Extract the (x, y) coordinate from the center of the cell holding the provided text.  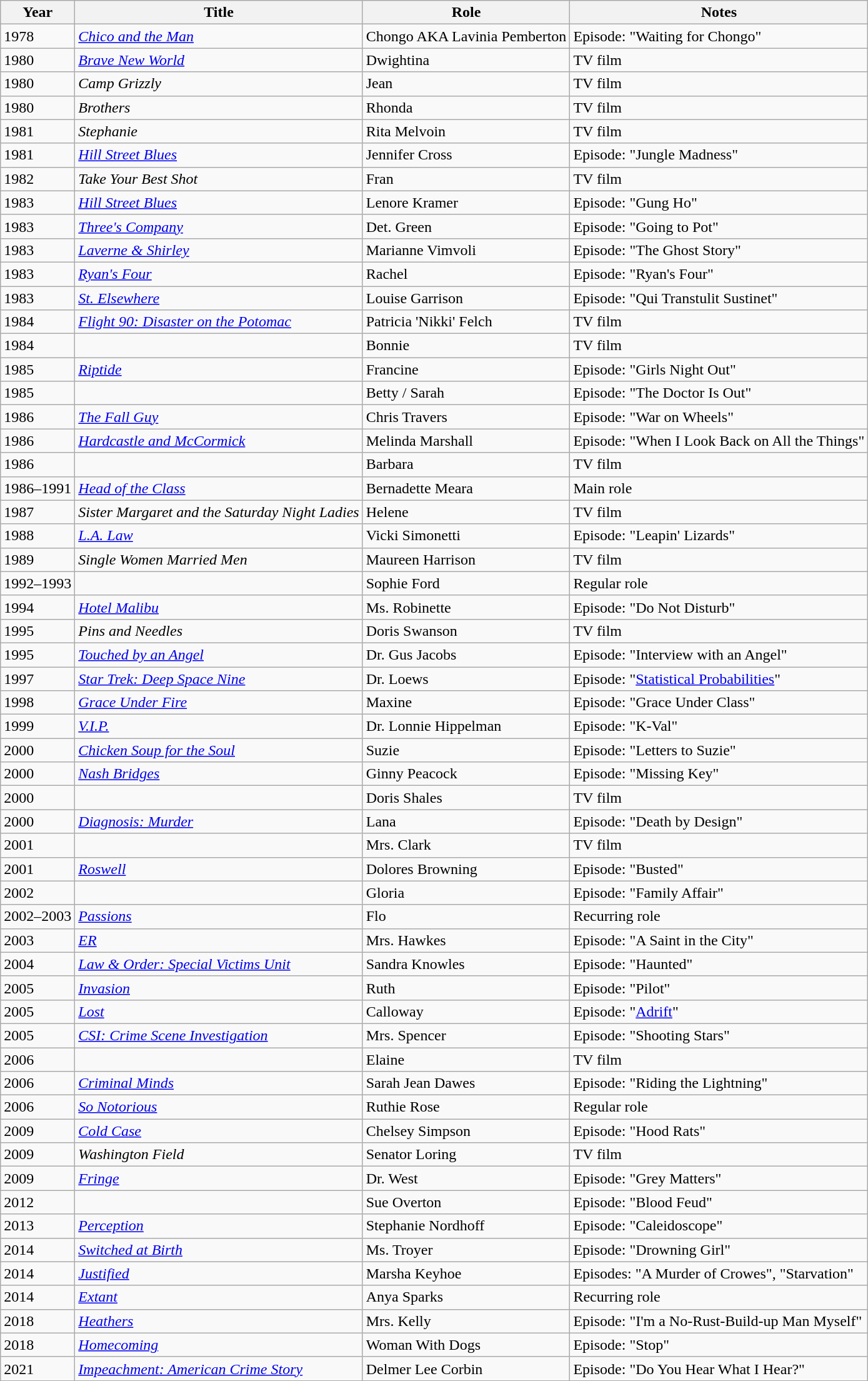
1994 (37, 607)
Rhonda (466, 108)
Jean (466, 84)
Ruthie Rose (466, 1107)
Episode: "Grace Under Class" (719, 703)
V.I.P. (219, 726)
Episode: "Riding the Lightning" (719, 1083)
Episode: "Do You Hear What I Hear?" (719, 1368)
Episode: "K-Val" (719, 726)
Touched by an Angel (219, 655)
Episode: "Busted" (719, 869)
Mrs. Clark (466, 845)
Three's Company (219, 226)
Ms. Troyer (466, 1250)
Camp Grizzly (219, 84)
St. Elsewhere (219, 298)
Hotel Malibu (219, 607)
Perception (219, 1226)
Notes (719, 13)
Patricia 'Nikki' Felch (466, 322)
Nash Bridges (219, 774)
Year (37, 13)
Episode: "Waiting for Chongo" (719, 36)
Doris Swanson (466, 631)
Suzie (466, 750)
Episode: "I'm a No-Rust-Build-up Man Myself" (719, 1321)
Single Women Married Men (219, 560)
Flight 90: Disaster on the Potomac (219, 322)
2004 (37, 964)
Episode: "Pilot" (719, 988)
Chelsey Simpson (466, 1131)
Episode: "Drowning Girl" (719, 1250)
Stephanie (219, 131)
Gloria (466, 893)
So Notorious (219, 1107)
Take Your Best Shot (219, 179)
1986–1991 (37, 488)
Marsha Keyhoe (466, 1273)
Episode: "War on Wheels" (719, 417)
1992–1993 (37, 583)
1999 (37, 726)
Heathers (219, 1321)
Invasion (219, 988)
Elaine (466, 1060)
Betty / Sarah (466, 393)
2012 (37, 1202)
Calloway (466, 1012)
Episode: "Gung Ho" (719, 203)
Justified (219, 1273)
Bernadette Meara (466, 488)
2002–2003 (37, 916)
2002 (37, 893)
Episode: "Ryan's Four" (719, 274)
Episode: "A Saint in the City" (719, 940)
Stephanie Nordhoff (466, 1226)
Episode: "Hood Rats" (719, 1131)
Episode: "Statistical Probabilities" (719, 678)
Bonnie (466, 346)
Grace Under Fire (219, 703)
Rachel (466, 274)
Episode: "Death by Design" (719, 821)
Episode: "Stop" (719, 1345)
Brave New World (219, 60)
ER (219, 940)
Helene (466, 512)
Fringe (219, 1178)
Jennifer Cross (466, 155)
Chicken Soup for the Soul (219, 750)
Rita Melvoin (466, 131)
Episode: "Girls Night Out" (719, 369)
Episode: "Qui Transtulit Sustinet" (719, 298)
2021 (37, 1368)
Episode: "Blood Feud" (719, 1202)
Sister Margaret and the Saturday Night Ladies (219, 512)
1978 (37, 36)
Episode: "Grey Matters" (719, 1178)
Francine (466, 369)
Episode: "Leapin' Lizards" (719, 536)
Impeachment: American Crime Story (219, 1368)
Brothers (219, 108)
Episode: "Caleidoscope" (719, 1226)
Episode: "Missing Key" (719, 774)
Episode: "Haunted" (719, 964)
Washington Field (219, 1155)
Diagnosis: Murder (219, 821)
Law & Order: Special Victims Unit (219, 964)
1987 (37, 512)
Criminal Minds (219, 1083)
Episode: "Do Not Disturb" (719, 607)
1989 (37, 560)
Maureen Harrison (466, 560)
Maxine (466, 703)
Mrs. Kelly (466, 1321)
Episodes: "A Murder of Crowes", "Starvation" (719, 1273)
Laverne & Shirley (219, 250)
Homecoming (219, 1345)
Pins and Needles (219, 631)
Role (466, 13)
Episode: "Shooting Stars" (719, 1035)
Extant (219, 1297)
Episode: "The Doctor Is Out" (719, 393)
Lenore Kramer (466, 203)
Hardcastle and McCormick (219, 441)
Riptide (219, 369)
Chris Travers (466, 417)
Fran (466, 179)
Mrs. Spencer (466, 1035)
Roswell (219, 869)
L.A. Law (219, 536)
Episode: "Family Affair" (719, 893)
Main role (719, 488)
Senator Loring (466, 1155)
Episode: "Jungle Madness" (719, 155)
2013 (37, 1226)
Dr. Gus Jacobs (466, 655)
Ms. Robinette (466, 607)
Mrs. Hawkes (466, 940)
1998 (37, 703)
1988 (37, 536)
Head of the Class (219, 488)
Louise Garrison (466, 298)
Sue Overton (466, 1202)
Chico and the Man (219, 36)
Barbara (466, 465)
Cold Case (219, 1131)
Anya Sparks (466, 1297)
Flo (466, 916)
Sarah Jean Dawes (466, 1083)
Ginny Peacock (466, 774)
Episode: "Adrift" (719, 1012)
Marianne Vimvoli (466, 250)
2003 (37, 940)
Title (219, 13)
Star Trek: Deep Space Nine (219, 678)
Episode: "Letters to Suzie" (719, 750)
Lost (219, 1012)
The Fall Guy (219, 417)
Delmer Lee Corbin (466, 1368)
Dolores Browning (466, 869)
Episode: "The Ghost Story" (719, 250)
Det. Green (466, 226)
Sandra Knowles (466, 964)
Chongo AKA Lavinia Pemberton (466, 36)
Vicki Simonetti (466, 536)
Dr. Lonnie Hippelman (466, 726)
1997 (37, 678)
Episode: "Going to Pot" (719, 226)
Lana (466, 821)
Dr. West (466, 1178)
Woman With Dogs (466, 1345)
Switched at Birth (219, 1250)
1982 (37, 179)
Ruth (466, 988)
Dwightina (466, 60)
Dr. Loews (466, 678)
Passions (219, 916)
Episode: "When I Look Back on All the Things" (719, 441)
Melinda Marshall (466, 441)
Doris Shales (466, 798)
Sophie Ford (466, 583)
Episode: "Interview with an Angel" (719, 655)
Ryan's Four (219, 274)
CSI: Crime Scene Investigation (219, 1035)
